Output the (X, Y) coordinate of the center of the cell containing the given text.  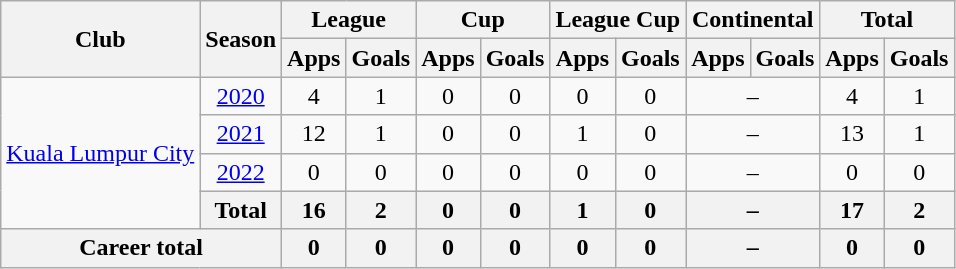
2022 (241, 172)
Season (241, 39)
League (349, 20)
2021 (241, 134)
Cup (483, 20)
2020 (241, 96)
League Cup (618, 20)
Club (100, 39)
Continental (753, 20)
Career total (142, 248)
Kuala Lumpur City (100, 153)
12 (314, 134)
13 (852, 134)
17 (852, 210)
16 (314, 210)
